Locate the cell with the specified text and output its (X, Y) center coordinate. 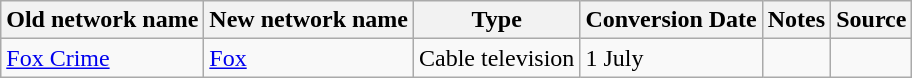
Cable television (497, 58)
Old network name (102, 20)
Conversion Date (671, 20)
New network name (309, 20)
1 July (671, 58)
Notes (796, 20)
Fox Crime (102, 58)
Fox (309, 58)
Type (497, 20)
Source (872, 20)
